Return (x, y) of the center of cell containing provided text 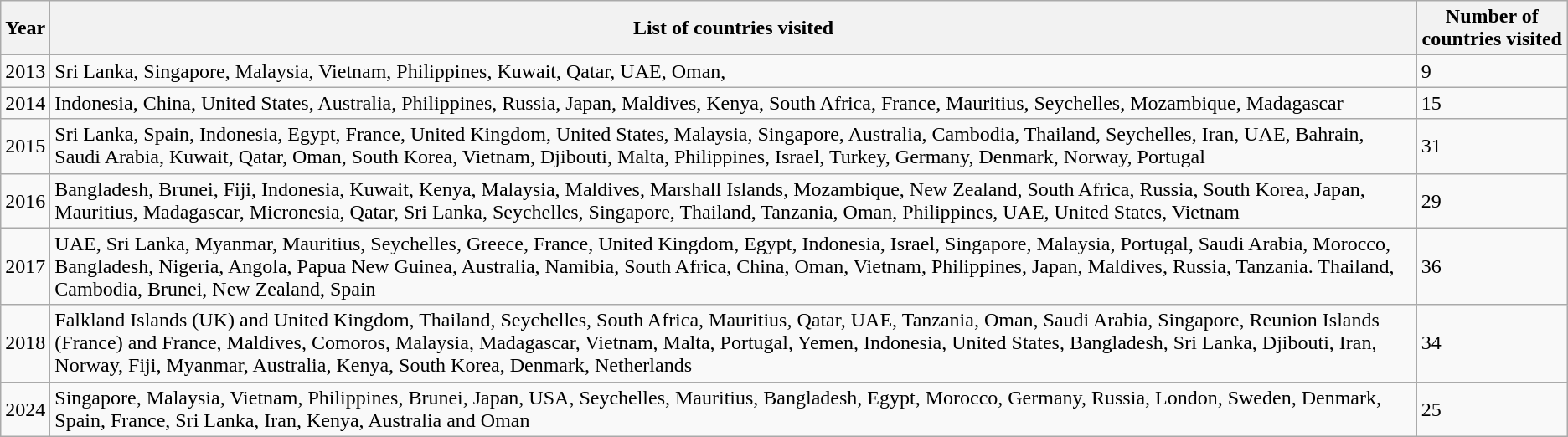
2013 (25, 71)
31 (1492, 146)
9 (1492, 71)
34 (1492, 343)
Sri Lanka, Singapore, Malaysia, Vietnam, Philippines, Kuwait, Qatar, UAE, Oman, (734, 71)
2024 (25, 409)
15 (1492, 103)
2017 (25, 266)
Year (25, 28)
2016 (25, 201)
2018 (25, 343)
List of countries visited (734, 28)
2014 (25, 103)
29 (1492, 201)
25 (1492, 409)
Number of countries visited (1492, 28)
36 (1492, 266)
2015 (25, 146)
